Determine the (X, Y) coordinate at the center of the cell enclosing the given text.  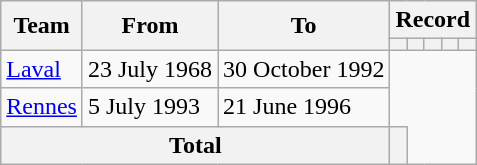
30 October 1992 (304, 69)
Record (433, 20)
From (150, 26)
Total (196, 145)
To (304, 26)
23 July 1968 (150, 69)
21 June 1996 (304, 107)
Laval (42, 69)
5 July 1993 (150, 107)
Team (42, 26)
Rennes (42, 107)
